Provide the (X, Y) coordinate of the cell's center where the given text is located.  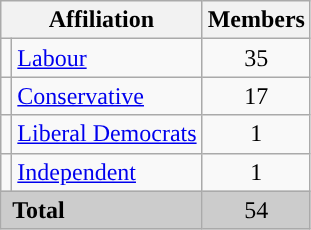
Labour (107, 58)
Affiliation (102, 20)
Conservative (107, 96)
17 (256, 96)
Liberal Democrats (107, 134)
35 (256, 58)
Total (102, 210)
54 (256, 210)
Members (256, 20)
Independent (107, 172)
